Detect which cell encompasses the target text, then output its [x, y] center coordinate. 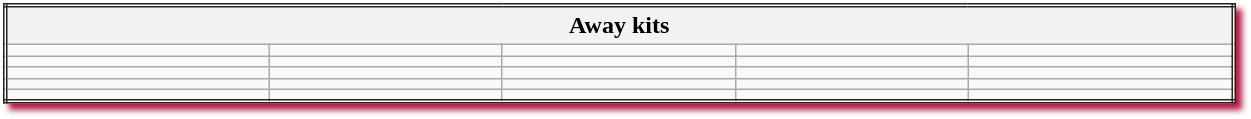
Away kits [619, 25]
